Provide the (X, Y) coordinate of the cell's center where the given text is located.  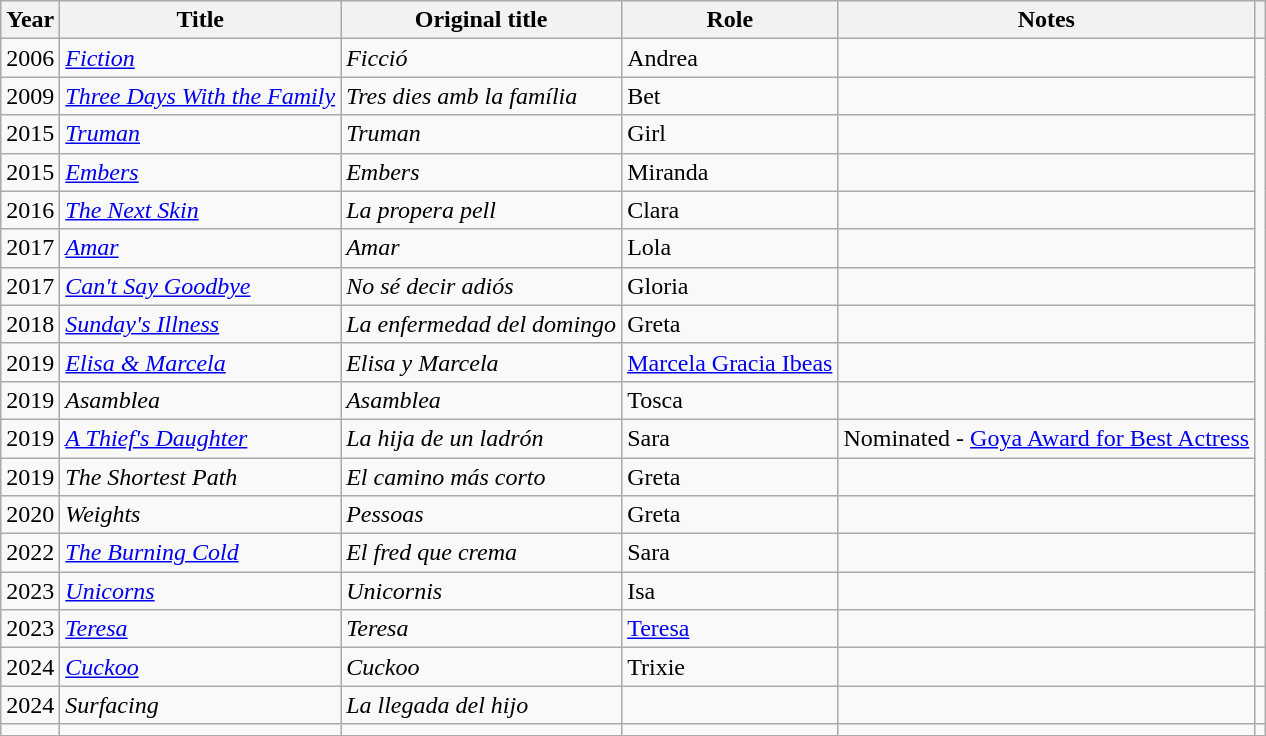
2022 (30, 553)
Gloria (730, 286)
2016 (30, 210)
2009 (30, 96)
Can't Say Goodbye (200, 286)
La llegada del hijo (482, 705)
The Shortest Path (200, 477)
Tres dies amb la família (482, 96)
Notes (1046, 20)
Ficció (482, 58)
Sunday's Illness (200, 324)
2018 (30, 324)
Weights (200, 515)
Girl (730, 134)
Fiction (200, 58)
Role (730, 20)
Elisa & Marcela (200, 362)
Original title (482, 20)
Miranda (730, 172)
Andrea (730, 58)
Marcela Gracia Ibeas (730, 362)
Tosca (730, 400)
Lola (730, 248)
Unicorns (200, 591)
The Burning Cold (200, 553)
A Thief's Daughter (200, 438)
Trixie (730, 667)
La propera pell (482, 210)
No sé decir adiós (482, 286)
The Next Skin (200, 210)
El camino más corto (482, 477)
Clara (730, 210)
La enfermedad del domingo (482, 324)
2006 (30, 58)
Title (200, 20)
Elisa y Marcela (482, 362)
Pessoas (482, 515)
La hija de un ladrón (482, 438)
Three Days With the Family (200, 96)
Surfacing (200, 705)
Isa (730, 591)
Year (30, 20)
Nominated - Goya Award for Best Actress (1046, 438)
Unicornis (482, 591)
Bet (730, 96)
El fred que crema (482, 553)
2020 (30, 515)
